Capture the cell that displays the provided text and extract its [x, y] central coordinate. 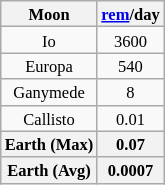
rem/day [130, 14]
Earth (Avg) [50, 170]
540 [130, 66]
Earth (Max) [50, 144]
0.01 [130, 118]
0.0007 [130, 170]
3600 [130, 40]
Io [50, 40]
Europa [50, 66]
8 [130, 92]
Moon [50, 14]
0.07 [130, 144]
Callisto [50, 118]
Ganymede [50, 92]
